Capture the cell that displays the provided text and extract its [X, Y] central coordinate. 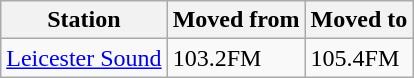
Leicester Sound [84, 58]
Moved from [236, 20]
105.4FM [359, 58]
Station [84, 20]
103.2FM [236, 58]
Moved to [359, 20]
